Scan for the cell matching the given text and deliver its [x, y] coordinate at center. 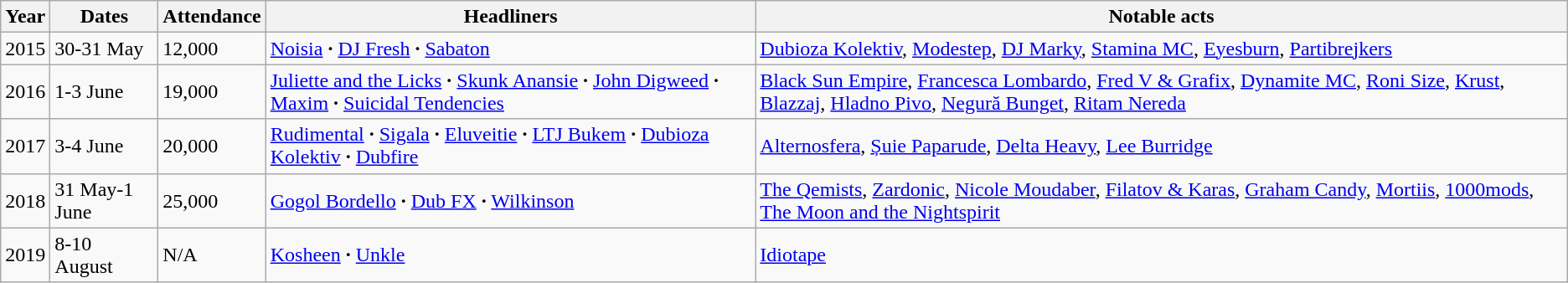
25,000 [212, 201]
3-4 June [104, 146]
Gogol Bordello · Dub FX · Wilkinson [511, 201]
Noisia · DJ Fresh · Sabaton [511, 49]
Dubioza Kolektiv, Modestep, DJ Marky, Stamina MC, Eyesburn, Partibrejkers [1161, 49]
2015 [25, 49]
Attendance [212, 17]
2017 [25, 146]
8-10 August [104, 255]
2016 [25, 92]
31 May-1 June [104, 201]
30-31 May [104, 49]
Black Sun Empire, Francesca Lombardo, Fred V & Grafix, Dynamite MC, Roni Size, Krust, Blazzaj, Hladno Pivo, Negură Bunget, Ritam Nereda [1161, 92]
The Qemists, Zardonic, Nicole Moudaber, Filatov & Karas, Graham Candy, Mortiis, 1000mods, The Moon and the Nightspirit [1161, 201]
2019 [25, 255]
Notable acts [1161, 17]
Rudimental · Sigala · Eluveitie · LTJ Bukem · Dubioza Kolektiv · Dubfire [511, 146]
Headliners [511, 17]
12,000 [212, 49]
Year [25, 17]
19,000 [212, 92]
Idiotape [1161, 255]
1-3 June [104, 92]
2018 [25, 201]
N/A [212, 255]
Kosheen · Unkle [511, 255]
Juliette and the Licks · Skunk Anansie · John Digweed · Maxim · Suicidal Tendencies [511, 92]
Alternosfera, Șuie Paparude, Delta Heavy, Lee Burridge [1161, 146]
20,000 [212, 146]
Dates [104, 17]
